Capture the cell that displays the provided text and extract its [x, y] central coordinate. 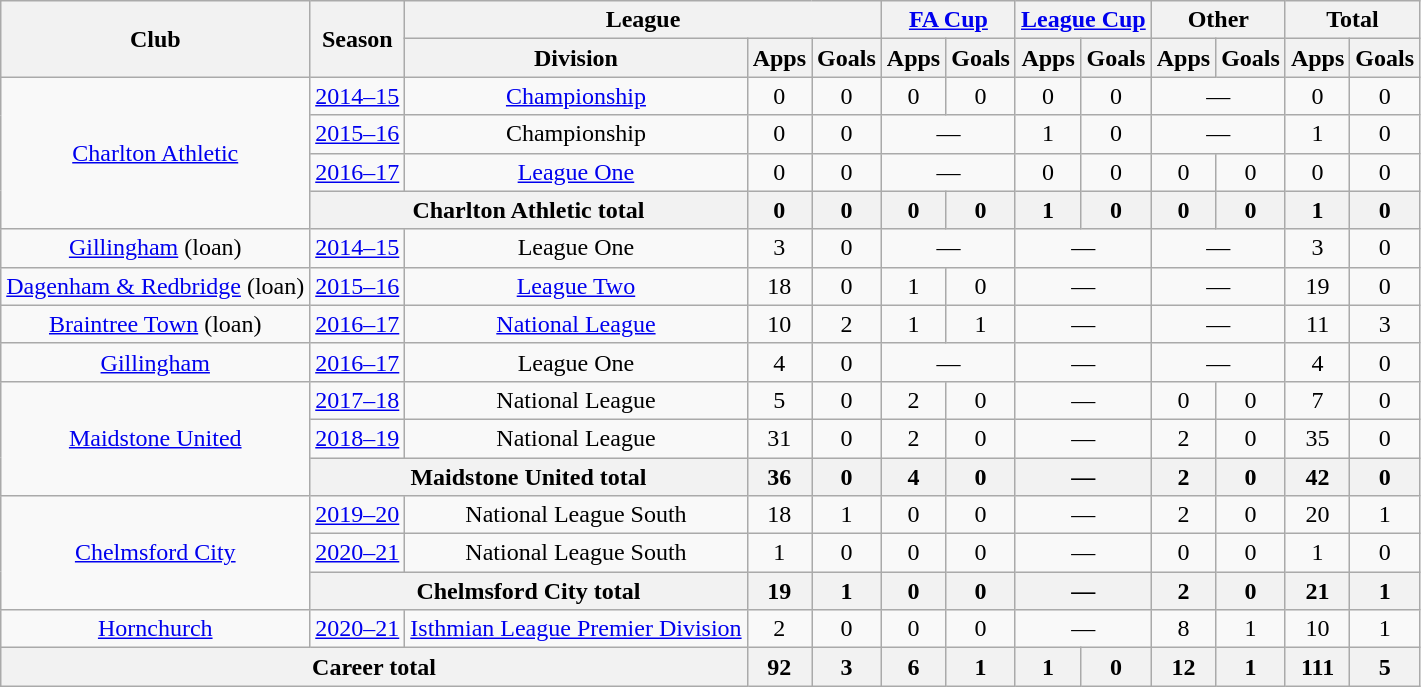
8 [1183, 629]
11 [1317, 324]
2019–20 [358, 515]
Division [576, 58]
Other [1218, 20]
20 [1317, 515]
35 [1317, 438]
Braintree Town (loan) [156, 324]
92 [779, 667]
42 [1317, 477]
Hornchurch [156, 629]
7 [1317, 400]
Season [358, 39]
Career total [374, 667]
21 [1317, 591]
2018–19 [358, 438]
36 [779, 477]
Gillingham [156, 362]
Chelmsford City [156, 553]
Club [156, 39]
Charlton Athletic total [528, 210]
12 [1183, 667]
Dagenham & Redbridge (loan) [156, 286]
31 [779, 438]
6 [913, 667]
Chelmsford City total [528, 591]
Gillingham (loan) [156, 248]
League Two [576, 286]
Maidstone United total [528, 477]
Maidstone United [156, 438]
111 [1317, 667]
2017–18 [358, 400]
Isthmian League Premier Division [576, 629]
FA Cup [948, 20]
League Cup [1083, 20]
Total [1352, 20]
League [644, 20]
Charlton Athletic [156, 153]
